Provide the (x, y) coordinate of the cell's center where the given text is located.  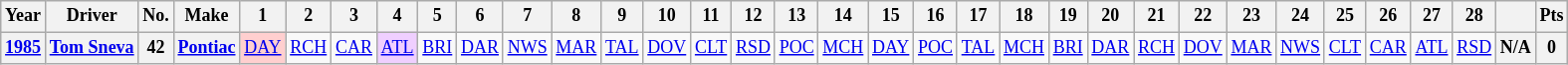
24 (1300, 16)
16 (936, 16)
7 (528, 16)
1985 (24, 48)
14 (843, 16)
27 (1432, 16)
N/A (1516, 48)
28 (1474, 16)
4 (397, 16)
0 (1551, 48)
1 (263, 16)
10 (667, 16)
3 (354, 16)
19 (1067, 16)
5 (438, 16)
2 (309, 16)
Tom Sneva (92, 48)
15 (891, 16)
22 (1203, 16)
Pts (1551, 16)
Driver (92, 16)
9 (622, 16)
Pontiac (207, 48)
6 (480, 16)
21 (1157, 16)
13 (796, 16)
20 (1111, 16)
25 (1344, 16)
42 (155, 48)
Make (207, 16)
12 (754, 16)
23 (1251, 16)
26 (1388, 16)
11 (711, 16)
8 (576, 16)
18 (1024, 16)
No. (155, 16)
17 (978, 16)
Year (24, 16)
